Determine the [X, Y] coordinate at the center of the cell enclosing the given text.  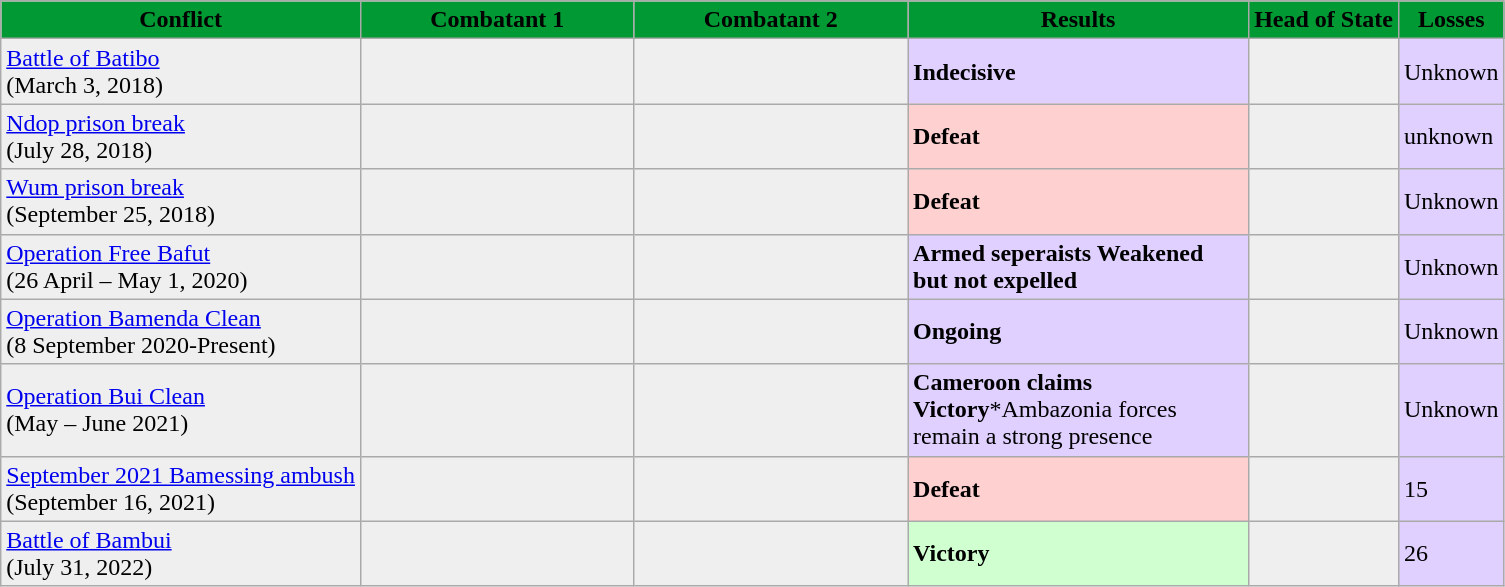
Battle of Batibo(March 3, 2018) [181, 72]
Losses [1451, 20]
Conflict [181, 20]
Wum prison break(September 25, 2018) [181, 202]
Operation Bamenda Clean(8 September 2020-Present) [181, 332]
15 [1451, 488]
Cameroon claims Victory*Ambazonia forces remain a strong presence [1078, 410]
26 [1451, 554]
Head of State [1324, 20]
Indecisive [1078, 72]
unknown [1451, 136]
Results [1078, 20]
Ndop prison break(July 28, 2018) [181, 136]
Armed seperaists Weakened but not expelled [1078, 266]
Victory [1078, 554]
Combatant 2 [771, 20]
September 2021 Bamessing ambush(September 16, 2021) [181, 488]
Battle of Bambui(July 31, 2022) [181, 554]
Combatant 1 [497, 20]
Operation Bui Clean(May – June 2021) [181, 410]
Operation Free Bafut(26 April – May 1, 2020) [181, 266]
Ongoing [1078, 332]
